Return the (x, y) coordinate for the center point of the cell that contains the specified text.  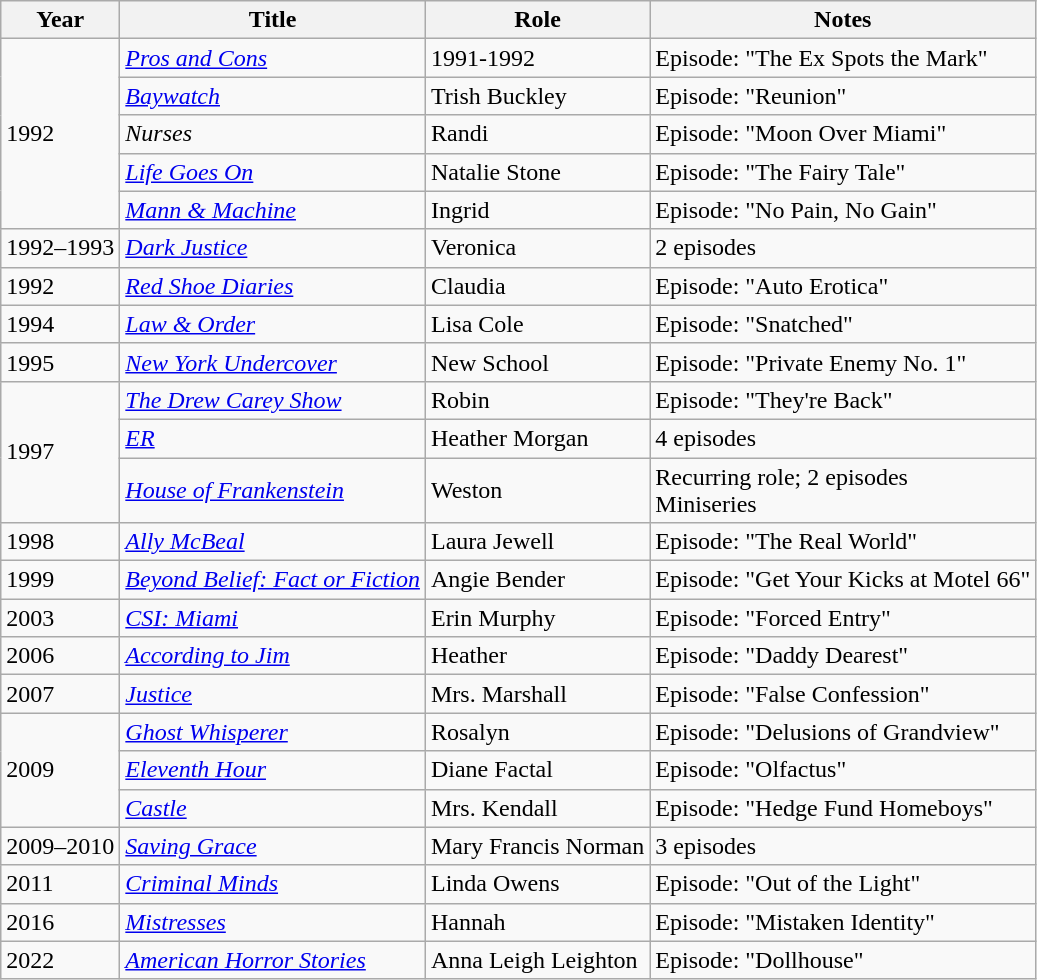
Episode: "False Confession" (843, 694)
1995 (60, 362)
Episode: "Daddy Dearest" (843, 656)
Episode: "Olfactus" (843, 770)
1991-1992 (537, 58)
Nurses (273, 134)
1992–1993 (60, 248)
Ingrid (537, 210)
Rosalyn (537, 732)
1994 (60, 324)
Linda Owens (537, 884)
Weston (537, 490)
New School (537, 362)
4 episodes (843, 438)
Eleventh Hour (273, 770)
Episode: "Private Enemy No. 1" (843, 362)
ER (273, 438)
Ally McBeal (273, 542)
Randi (537, 134)
Life Goes On (273, 172)
2011 (60, 884)
Ghost Whisperer (273, 732)
Episode: "No Pain, No Gain" (843, 210)
Veronica (537, 248)
Laura Jewell (537, 542)
Notes (843, 20)
2003 (60, 618)
Role (537, 20)
Heather (537, 656)
Trish Buckley (537, 96)
1997 (60, 452)
New York Undercover (273, 362)
Episode: "Auto Erotica" (843, 286)
The Drew Carey Show (273, 400)
Episode: "Out of the Light" (843, 884)
Diane Factal (537, 770)
2 episodes (843, 248)
2009 (60, 770)
Mann & Machine (273, 210)
House of Frankenstein (273, 490)
According to Jim (273, 656)
Episode: "Reunion" (843, 96)
Law & Order (273, 324)
American Horror Stories (273, 960)
Episode: "Snatched" (843, 324)
Recurring role; 2 episodesMiniseries (843, 490)
Episode: "Mistaken Identity" (843, 922)
Criminal Minds (273, 884)
2016 (60, 922)
Baywatch (273, 96)
Year (60, 20)
Beyond Belief: Fact or Fiction (273, 580)
Episode: "Hedge Fund Homeboys" (843, 808)
3 episodes (843, 846)
Episode: "Get Your Kicks at Motel 66" (843, 580)
Heather Morgan (537, 438)
Angie Bender (537, 580)
Episode: "The Fairy Tale" (843, 172)
2022 (60, 960)
Mrs. Kendall (537, 808)
Episode: "The Real World" (843, 542)
Episode: "The Ex Spots the Mark" (843, 58)
2009–2010 (60, 846)
Mistresses (273, 922)
1998 (60, 542)
Episode: "Forced Entry" (843, 618)
Justice (273, 694)
Robin (537, 400)
Title (273, 20)
Natalie Stone (537, 172)
Dark Justice (273, 248)
Lisa Cole (537, 324)
2007 (60, 694)
Castle (273, 808)
Episode: "Dollhouse" (843, 960)
1999 (60, 580)
Red Shoe Diaries (273, 286)
Hannah (537, 922)
Pros and Cons (273, 58)
Claudia (537, 286)
Episode: "They're Back" (843, 400)
Erin Murphy (537, 618)
Mary Francis Norman (537, 846)
Episode: "Moon Over Miami" (843, 134)
Mrs. Marshall (537, 694)
Anna Leigh Leighton (537, 960)
CSI: Miami (273, 618)
Saving Grace (273, 846)
Episode: "Delusions of Grandview" (843, 732)
2006 (60, 656)
